Locate the cell with the specified text and output its [X, Y] center coordinate. 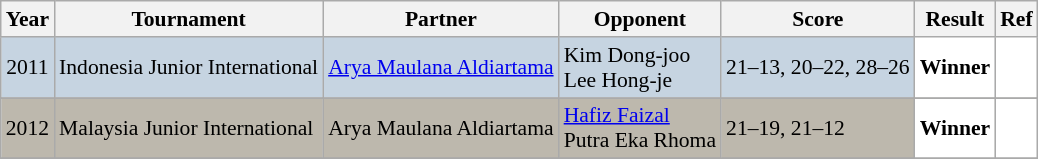
Opponent [640, 19]
Tournament [188, 19]
Indonesia Junior International [188, 68]
21–13, 20–22, 28–26 [818, 68]
Result [956, 19]
2012 [28, 128]
21–19, 21–12 [818, 128]
Kim Dong-joo Lee Hong-je [640, 68]
Score [818, 19]
Year [28, 19]
Hafiz Faizal Putra Eka Rhoma [640, 128]
2011 [28, 68]
Ref [1016, 19]
Partner [441, 19]
Malaysia Junior International [188, 128]
